Search for the cell housing the specified text and yield its [X, Y] center coordinate. 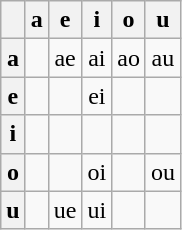
ai [97, 58]
ui [97, 210]
ae [65, 58]
ei [97, 96]
ao [129, 58]
ou [162, 172]
ue [65, 210]
oi [97, 172]
au [162, 58]
